For the text-containing cell, return its midpoint in (X, Y) coordinate format. 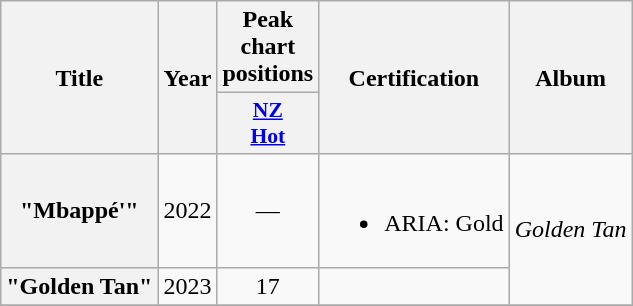
Certification (414, 78)
17 (268, 286)
— (268, 210)
"Golden Tan" (80, 286)
Golden Tan (570, 230)
Album (570, 78)
Peak chart positions (268, 47)
Title (80, 78)
Year (188, 78)
ARIA: Gold (414, 210)
NZHot (268, 124)
"Mbappé'" (80, 210)
2022 (188, 210)
2023 (188, 286)
